Determine the [X, Y] coordinate at the center of the cell enclosing the given text.  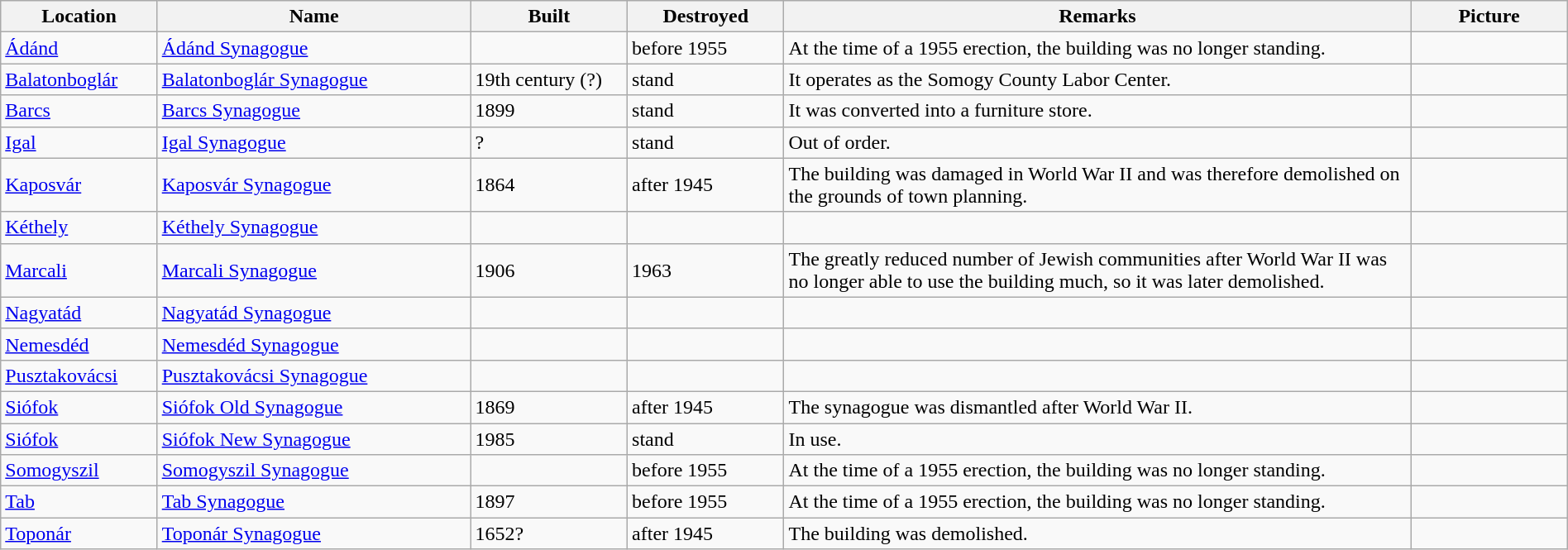
Siófok New Synagogue [314, 439]
Tab [79, 502]
Marcali Synagogue [314, 270]
Marcali [79, 270]
Somogyszil [79, 471]
Igal [79, 142]
Siófok Old Synagogue [314, 407]
1652? [549, 533]
Tab Synagogue [314, 502]
In use. [1097, 439]
Destroyed [706, 17]
1906 [549, 270]
The synagogue was dismantled after World War II. [1097, 407]
Nemesdéd [79, 344]
Nagyatád Synagogue [314, 313]
Barcs Synagogue [314, 111]
Igal Synagogue [314, 142]
Ádánd [79, 48]
Ádánd Synagogue [314, 48]
The greatly reduced number of Jewish communities after World War II was no longer able to use the building much, so it was later demolished. [1097, 270]
Nemesdéd Synagogue [314, 344]
Balatonboglár [79, 79]
Picture [1489, 17]
19th century (?) [549, 79]
Kéthely [79, 227]
Name [314, 17]
1985 [549, 439]
? [549, 142]
Toponár [79, 533]
The building was demolished. [1097, 533]
Kaposvár [79, 185]
Out of order. [1097, 142]
Toponár Synagogue [314, 533]
1897 [549, 502]
Location [79, 17]
Barcs [79, 111]
Pusztakovácsi [79, 375]
1899 [549, 111]
1869 [549, 407]
Nagyatád [79, 313]
Built [549, 17]
1963 [706, 270]
Remarks [1097, 17]
1864 [549, 185]
It operates as the Somogy County Labor Center. [1097, 79]
Pusztakovácsi Synagogue [314, 375]
Balatonboglár Synagogue [314, 79]
The building was damaged in World War II and was therefore demolished on the grounds of town planning. [1097, 185]
Kéthely Synagogue [314, 227]
It was converted into a furniture store. [1097, 111]
Kaposvár Synagogue [314, 185]
Somogyszil Synagogue [314, 471]
